Extract the [X, Y] coordinate from the center of the cell holding the provided text.  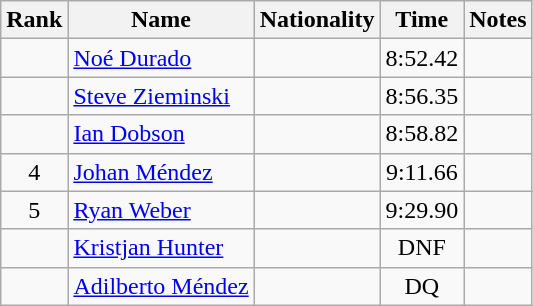
DNF [422, 248]
Time [422, 20]
9:29.90 [422, 210]
Noé Durado [161, 58]
5 [34, 210]
9:11.66 [422, 172]
8:56.35 [422, 96]
Nationality [317, 20]
Name [161, 20]
DQ [422, 286]
8:52.42 [422, 58]
Kristjan Hunter [161, 248]
4 [34, 172]
Rank [34, 20]
Johan Méndez [161, 172]
Notes [498, 20]
Ian Dobson [161, 134]
Ryan Weber [161, 210]
Adilberto Méndez [161, 286]
8:58.82 [422, 134]
Steve Zieminski [161, 96]
